Search for the cell housing the specified text and yield its [x, y] center coordinate. 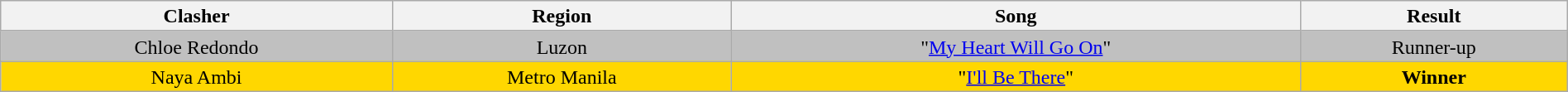
Naya Ambi [197, 76]
Result [1434, 17]
Luzon [562, 46]
Song [1016, 17]
Runner-up [1434, 46]
"I'll Be There" [1016, 76]
"My Heart Will Go On" [1016, 46]
Metro Manila [562, 76]
Region [562, 17]
Clasher [197, 17]
Winner [1434, 76]
Chloe Redondo [197, 46]
